Find where the given text appears and provide that cell's center as (X, Y) coordinate. 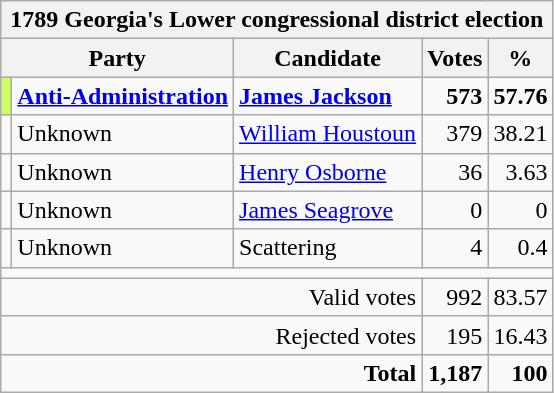
James Seagrove (328, 210)
83.57 (520, 297)
James Jackson (328, 96)
379 (455, 134)
100 (520, 373)
Rejected votes (212, 335)
Votes (455, 58)
Party (118, 58)
Valid votes (212, 297)
Candidate (328, 58)
3.63 (520, 172)
57.76 (520, 96)
William Houstoun (328, 134)
195 (455, 335)
36 (455, 172)
992 (455, 297)
1789 Georgia's Lower congressional district election (277, 20)
% (520, 58)
Scattering (328, 248)
0.4 (520, 248)
1,187 (455, 373)
4 (455, 248)
Henry Osborne (328, 172)
Anti-Administration (123, 96)
Total (212, 373)
573 (455, 96)
38.21 (520, 134)
16.43 (520, 335)
